From the cell containing the given text, extract its center point as (X, Y) coordinate. 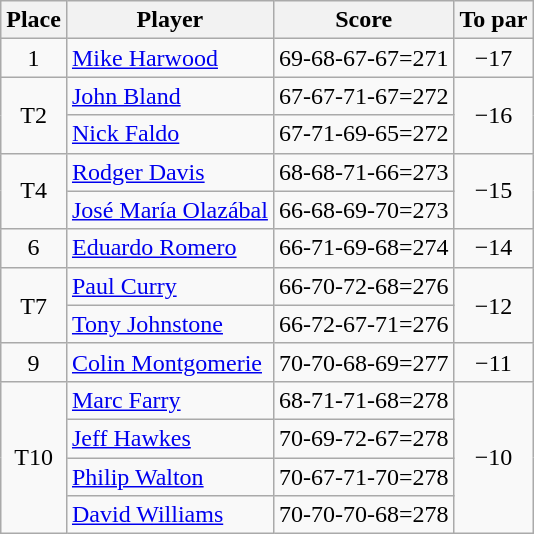
70-67-71-70=278 (364, 477)
−10 (494, 457)
−15 (494, 191)
Jeff Hawkes (170, 438)
−17 (494, 58)
66-70-72-68=276 (364, 286)
T4 (34, 191)
Nick Faldo (170, 134)
−14 (494, 248)
66-68-69-70=273 (364, 210)
70-70-70-68=278 (364, 515)
70-70-68-69=277 (364, 362)
Paul Curry (170, 286)
66-71-69-68=274 (364, 248)
T2 (34, 115)
David Williams (170, 515)
Eduardo Romero (170, 248)
To par (494, 20)
−11 (494, 362)
José María Olazábal (170, 210)
T7 (34, 305)
John Bland (170, 96)
Place (34, 20)
−12 (494, 305)
Philip Walton (170, 477)
66-72-67-71=276 (364, 324)
Mike Harwood (170, 58)
9 (34, 362)
−16 (494, 115)
Colin Montgomerie (170, 362)
T10 (34, 457)
Player (170, 20)
68-71-71-68=278 (364, 400)
Score (364, 20)
Rodger Davis (170, 172)
67-71-69-65=272 (364, 134)
Marc Farry (170, 400)
69-68-67-67=271 (364, 58)
68-68-71-66=273 (364, 172)
70-69-72-67=278 (364, 438)
1 (34, 58)
6 (34, 248)
67-67-71-67=272 (364, 96)
Tony Johnstone (170, 324)
